Return the (X, Y) coordinate for the center point of the cell that contains the specified text.  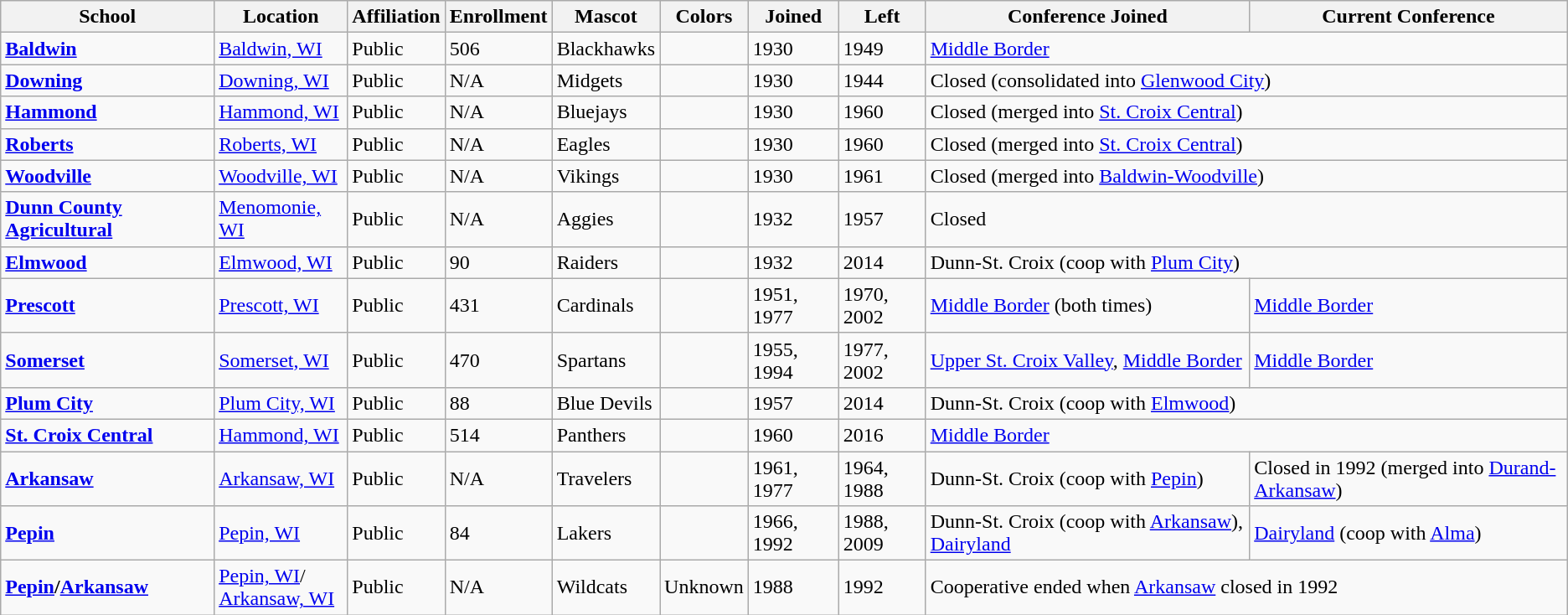
Elmwood (107, 262)
1988 (793, 588)
Roberts, WI (281, 144)
514 (498, 435)
1988, 2009 (882, 533)
Arkansaw, WI (281, 478)
1964, 1988 (882, 478)
1992 (882, 588)
Aggies (606, 220)
Wildcats (606, 588)
Prescott (107, 305)
Pepin, WI/Arkansaw, WI (281, 588)
Pepin/Arkansaw (107, 588)
Closed (1246, 220)
Location (281, 17)
Plum City (107, 403)
Blue Devils (606, 403)
88 (498, 403)
Dunn County Agricultural (107, 220)
Enrollment (498, 17)
Midgets (606, 80)
Pepin (107, 533)
Panthers (606, 435)
1944 (882, 80)
Raiders (606, 262)
84 (498, 533)
Middle Border (both times) (1087, 305)
Cooperative ended when Arkansaw closed in 1992 (1246, 588)
Travelers (606, 478)
Current Conference (1409, 17)
Affiliation (396, 17)
Spartans (606, 360)
Eagles (606, 144)
Woodville (107, 176)
Conference Joined (1087, 17)
Elmwood, WI (281, 262)
2016 (882, 435)
Downing, WI (281, 80)
1970, 2002 (882, 305)
Dunn-St. Croix (coop with Arkansaw), Dairyland (1087, 533)
Somerset, WI (281, 360)
Menomonie, WI (281, 220)
Pepin, WI (281, 533)
Dunn-St. Croix (coop with Plum City) (1246, 262)
Vikings (606, 176)
1951, 1977 (793, 305)
Closed (consolidated into Glenwood City) (1246, 80)
506 (498, 49)
1955, 1994 (793, 360)
Bluejays (606, 112)
Upper St. Croix Valley, Middle Border (1087, 360)
431 (498, 305)
Lakers (606, 533)
1977, 2002 (882, 360)
Joined (793, 17)
90 (498, 262)
470 (498, 360)
Downing (107, 80)
School (107, 17)
Colors (704, 17)
1961, 1977 (793, 478)
St. Croix Central (107, 435)
Baldwin (107, 49)
Dairyland (coop with Alma) (1409, 533)
Closed in 1992 (merged into Durand-Arkansaw) (1409, 478)
Dunn-St. Croix (coop with Elmwood) (1246, 403)
Arkansaw (107, 478)
Mascot (606, 17)
Unknown (704, 588)
Somerset (107, 360)
Baldwin, WI (281, 49)
Cardinals (606, 305)
1949 (882, 49)
1961 (882, 176)
Dunn-St. Croix (coop with Pepin) (1087, 478)
Hammond (107, 112)
Blackhawks (606, 49)
1966, 1992 (793, 533)
Prescott, WI (281, 305)
Woodville, WI (281, 176)
Closed (merged into Baldwin-Woodville) (1246, 176)
Plum City, WI (281, 403)
Left (882, 17)
Roberts (107, 144)
